Identify which cell holds the provided text, then report its (X, Y) central coordinate. 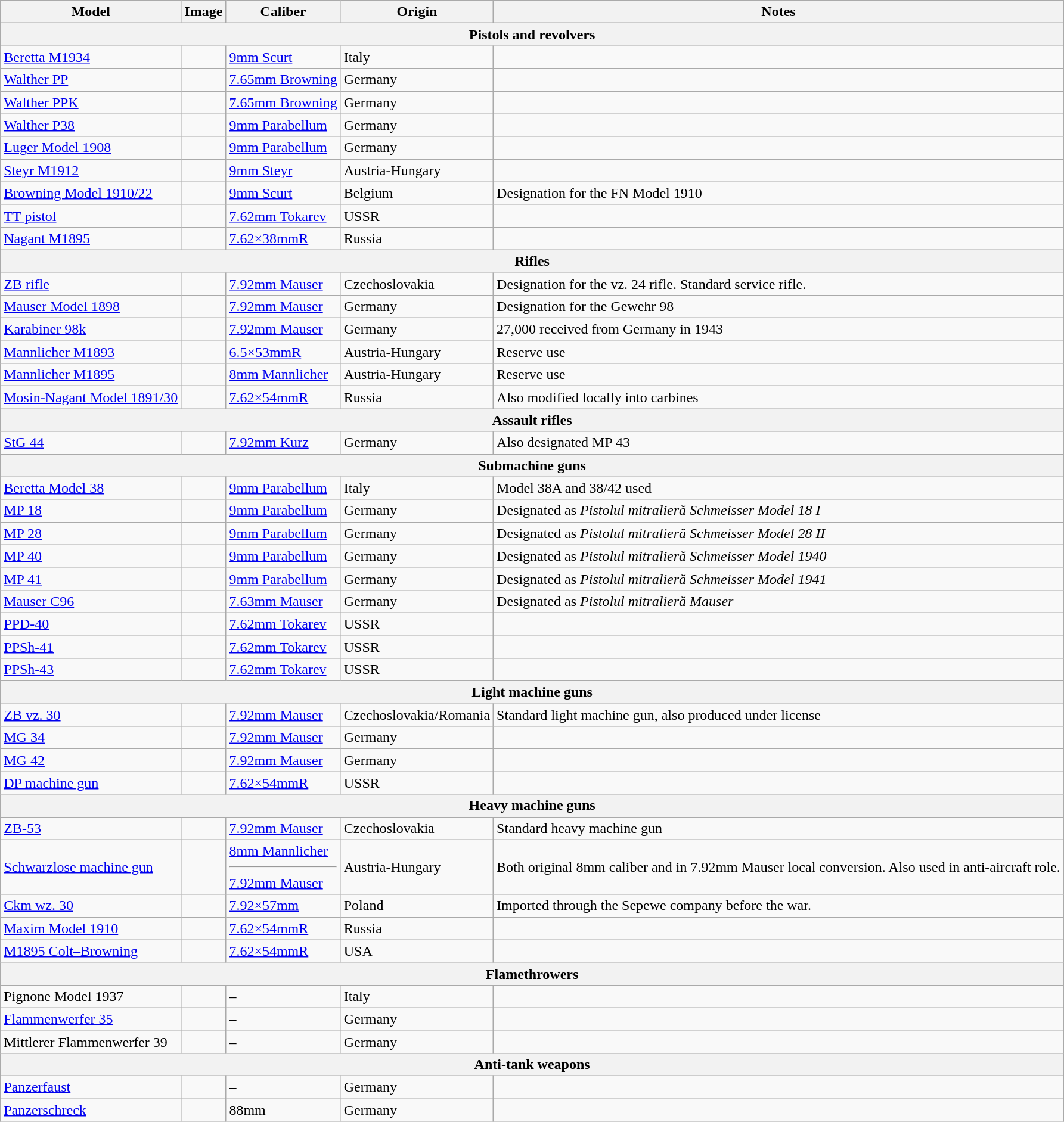
Mannlicher M1895 (91, 375)
7.92×57mm (283, 906)
Notes (778, 12)
Designated as Pistolul mitralieră Mauser (778, 601)
Imported through the Sepewe company before the war. (778, 906)
7.63mm Mauser (283, 601)
Mauser Model 1898 (91, 307)
Standard heavy machine gun (778, 828)
Flammenwerfer 35 (91, 1019)
Pignone Model 1937 (91, 996)
88mm (283, 1110)
Schwarzlose machine gun (91, 867)
Luger Model 1908 (91, 148)
USA (417, 951)
Light machine guns (532, 692)
Panzerschreck (91, 1110)
Anti-tank weapons (532, 1065)
Steyr M1912 (91, 170)
PPSh-41 (91, 647)
Model (91, 12)
Beretta M1934 (91, 57)
PPD-40 (91, 624)
M1895 Colt–Browning (91, 951)
9mm Steyr (283, 170)
Designated as Pistolul mitralieră Schmeisser Model 28 II (778, 533)
Origin (417, 12)
MP 41 (91, 579)
Maxim Model 1910 (91, 928)
Standard light machine gun, also produced under license (778, 715)
Beretta Model 38 (91, 488)
Walther PP (91, 80)
ZB rifle (91, 284)
Mauser C96 (91, 601)
Walther P38 (91, 125)
ZB vz. 30 (91, 715)
Designated as Pistolul mitralieră Schmeisser Model 1941 (778, 579)
Also designated MP 43 (778, 443)
MG 34 (91, 738)
7.62×38mmR (283, 238)
Pistols and revolvers (532, 35)
Designated as Pistolul mitralieră Schmeisser Model 1940 (778, 556)
TT pistol (91, 216)
PPSh-43 (91, 670)
6.5×53mmR (283, 352)
MP 18 (91, 511)
Flamethrowers (532, 974)
MG 42 (91, 760)
8mm Mannlicher7.92mm Mauser (283, 867)
Mosin-Nagant Model 1891/30 (91, 397)
Poland (417, 906)
Model 38A and 38/42 used (778, 488)
Heavy machine guns (532, 806)
Walther PPK (91, 102)
Mittlerer Flammenwerfer 39 (91, 1042)
7.92mm Kurz (283, 443)
MP 28 (91, 533)
Designation for the FN Model 1910 (778, 193)
ZB-53 (91, 828)
Designation for the vz. 24 rifle. Standard service rifle. (778, 284)
Ckm wz. 30 (91, 906)
8mm Mannlicher (283, 375)
Image (204, 12)
Nagant M1895 (91, 238)
Submachine guns (532, 465)
Designation for the Gewehr 98 (778, 307)
Belgium (417, 193)
Rifles (532, 261)
StG 44 (91, 443)
DP machine gun (91, 783)
Karabiner 98k (91, 330)
MP 40 (91, 556)
Both original 8mm caliber and in 7.92mm Mauser local conversion. Also used in anti-aircraft role. (778, 867)
Designated as Pistolul mitralieră Schmeisser Model 18 I (778, 511)
27,000 received from Germany in 1943 (778, 330)
Assault rifles (532, 420)
Also modified locally into carbines (778, 397)
Mannlicher M1893 (91, 352)
Czechoslovakia/Romania (417, 715)
Panzerfaust (91, 1087)
Caliber (283, 12)
Browning Model 1910/22 (91, 193)
